Return the (X, Y) coordinate for the center point of the cell that contains the specified text.  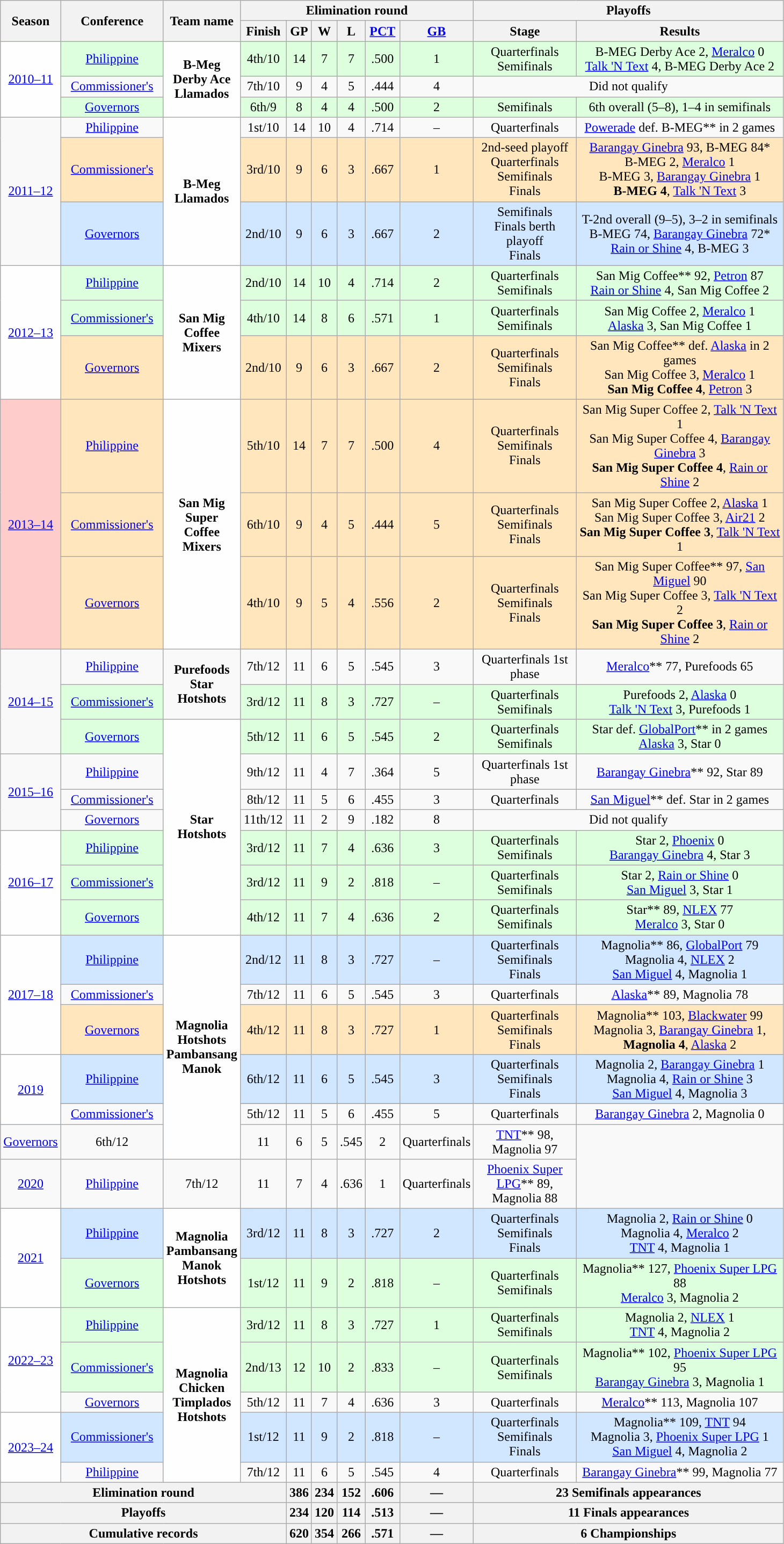
Star def. GlobalPort** in 2 gamesAlaska 3, Star 0 (680, 737)
2017–18 (31, 994)
Semifinals (525, 107)
Barangay Ginebra** 92, Star 89 (680, 771)
11th/12 (263, 820)
2016–17 (31, 882)
Purefoods Star Hotshots (202, 684)
6th/9 (263, 107)
T-2nd overall (9–5), 3–2 in semifinalsB-MEG 74, Barangay Ginebra 72*Rain or Shine 4, B-MEG 3 (680, 233)
Magnolia** 109, TNT 94Magnolia 3, Phoenix Super LPG 1San Miguel 4, Magnolia 2 (680, 1437)
.364 (383, 771)
114 (351, 1513)
7th/10 (263, 86)
Star** 89, NLEX 77Meralco 3, Star 0 (680, 918)
Magnolia** 127, Phoenix Super LPG 88Meralco 3, Magnolia 2 (680, 1283)
Meralco** 77, Purefoods 65 (680, 667)
266 (351, 1533)
Meralco** 113, Magnolia 107 (680, 1402)
120 (324, 1513)
.606 (383, 1492)
Magnolia** 103, Blackwater 99Magnolia 3, Barangay Ginebra 1,Magnolia 4, Alaska 2 (680, 1029)
L (351, 31)
2022–23 (31, 1360)
12 (299, 1367)
San Mig Super Coffee** 97, San Miguel 90San Mig Super Coffee 3, Talk 'N Text 2San Mig Super Coffee 3, Rain or Shine 2 (680, 603)
2010–11 (31, 80)
.556 (383, 603)
2nd/13 (263, 1367)
SemifinalsFinals berth playoffFinals (525, 233)
Magnolia Chicken Timplados Hotshots (202, 1395)
2013–14 (31, 524)
11 Finals appearances (628, 1513)
W (324, 31)
6th/10 (263, 524)
B-Meg Llamados (202, 191)
2015–16 (31, 792)
6th overall (5–8), 1–4 in semifinals (680, 107)
6 Championships (628, 1533)
Phoenix Super LPG** 89, Magnolia 88 (525, 1184)
1st/10 (263, 127)
GP (299, 31)
5th/10 (263, 446)
Barangay Ginebra 93, B-MEG 84*B-MEG 2, Meralco 1B-MEG 3, Barangay Ginebra 1B-MEG 4, Talk 'N Text 3 (680, 170)
2014–15 (31, 702)
Magnolia 2, Barangay Ginebra 1Magnolia 4, Rain or Shine 3San Miguel 4, Magnolia 3 (680, 1079)
620 (299, 1533)
354 (324, 1533)
9th/12 (263, 771)
San Mig Coffee Mixers (202, 332)
2011–12 (31, 191)
Magnolia Hotshots Pambansang Manok (202, 1047)
Magnolia 2, NLEX 1TNT 4, Magnolia 2 (680, 1325)
Star 2, Phoenix 0Barangay Ginebra 4, Star 3 (680, 848)
Barangay Ginebra** 99, Magnolia 77 (680, 1472)
8th/12 (263, 799)
San Mig Super Coffee 2, Alaska 1San Mig Super Coffee 3, Air21 2San Mig Super Coffee 3, Talk 'N Text 1 (680, 524)
San Mig Super Coffee Mixers (202, 524)
3rd/10 (263, 170)
Powerade def. B-MEG** in 2 games (680, 127)
Star Hotshots (202, 827)
Magnolia** 102, Phoenix Super LPG 95Barangay Ginebra 3, Magnolia 1 (680, 1367)
152 (351, 1492)
GB (437, 31)
Conference (112, 21)
Barangay Ginebra 2, Magnolia 0 (680, 1114)
Alaska** 89, Magnolia 78 (680, 994)
2019 (31, 1089)
Stage (525, 31)
Finish (263, 31)
San Mig Coffee 2, Meralco 1Alaska 3, San Mig Coffee 1 (680, 318)
Cumulative records (144, 1533)
2012–13 (31, 332)
B-MEG Derby Ace 2, Meralco 0Talk 'N Text 4, B-MEG Derby Ace 2 (680, 59)
2020 (31, 1184)
23 Semifinals appearances (628, 1492)
2021 (31, 1258)
Team name (202, 21)
2023–24 (31, 1447)
San Mig Coffee** def. Alaska in 2 gamesSan Mig Coffee 3, Meralco 1San Mig Coffee 4, Petron 3 (680, 367)
.182 (383, 820)
Season (31, 21)
San Mig Coffee** 92, Petron 87Rain or Shine 4, San Mig Coffee 2 (680, 283)
.833 (383, 1367)
Star 2, Rain or Shine 0San Miguel 3, Star 1 (680, 882)
Results (680, 31)
.513 (383, 1513)
TNT** 98, Magnolia 97 (525, 1141)
2nd-seed playoffQuarterfinalsSemifinalsFinals (525, 170)
Purefoods 2, Alaska 0Talk 'N Text 3, Purefoods 1 (680, 702)
Magnolia** 86, GlobalPort 79Magnolia 4, NLEX 2San Miguel 4, Magnolia 1 (680, 959)
B-Meg Derby Ace Llamados (202, 80)
2nd/12 (263, 959)
Magnolia 2, Rain or Shine 0Magnolia 4, Meralco 2TNT 4, Magnolia 1 (680, 1233)
PCT (383, 31)
San Miguel** def. Star in 2 games (680, 799)
386 (299, 1492)
Magnolia Pambansang Manok Hotshots (202, 1258)
San Mig Super Coffee 2, Talk 'N Text 1San Mig Super Coffee 4, Barangay Ginebra 3San Mig Super Coffee 4, Rain or Shine 2 (680, 446)
